Scan for the cell matching the given text and deliver its (x, y) coordinate at center. 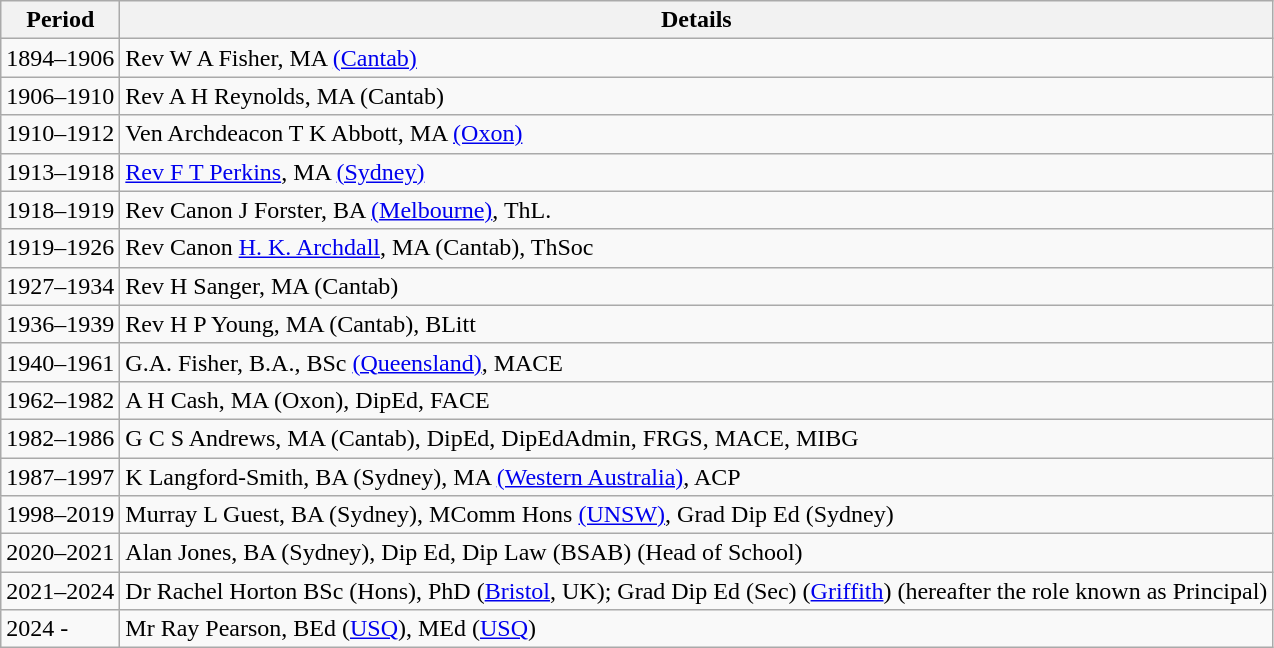
1910–1912 (60, 134)
1919–1926 (60, 248)
1927–1934 (60, 286)
1913–1918 (60, 172)
1962–1982 (60, 400)
2021–2024 (60, 591)
1936–1939 (60, 324)
A H Cash, MA (Oxon), DipEd, FACE (696, 400)
Rev A H Reynolds, MA (Cantab) (696, 96)
Rev Canon J Forster, BA (Melbourne), ThL. (696, 210)
1982–1986 (60, 438)
Ven Archdeacon T K Abbott, MA (Oxon) (696, 134)
Rev Canon H. K. Archdall, MA (Cantab), ThSoc (696, 248)
Rev F T Perkins, MA (Sydney) (696, 172)
Dr Rachel Horton BSc (Hons), PhD (Bristol, UK); Grad Dip Ed (Sec) (Griffith) (hereafter the role known as Principal) (696, 591)
1894–1906 (60, 58)
Alan Jones, BA (Sydney), Dip Ed, Dip Law (BSAB) (Head of School) (696, 553)
Murray L Guest, BA (Sydney), MComm Hons (UNSW), Grad Dip Ed (Sydney) (696, 515)
G C S Andrews, MA (Cantab), DipEd, DipEdAdmin, FRGS, MACE, MIBG (696, 438)
G.A. Fisher, B.A., BSc (Queensland), MACE (696, 362)
Details (696, 20)
Period (60, 20)
Mr Ray Pearson, BEd (USQ), MEd (USQ) (696, 629)
1906–1910 (60, 96)
Rev H Sanger, MA (Cantab) (696, 286)
2020–2021 (60, 553)
1940–1961 (60, 362)
K Langford-Smith, BA (Sydney), MA (Western Australia), ACP (696, 477)
Rev W A Fisher, MA (Cantab) (696, 58)
1987–1997 (60, 477)
Rev H P Young, MA (Cantab), BLitt (696, 324)
1918–1919 (60, 210)
1998–2019 (60, 515)
2024 - (60, 629)
